Extract the (x, y) coordinate from the center of the cell holding the provided text.  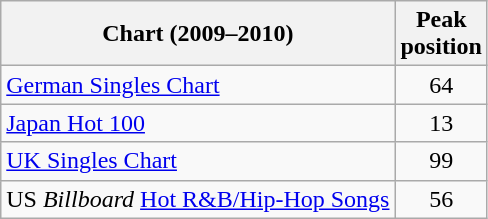
64 (441, 85)
German Singles Chart (198, 85)
56 (441, 199)
US Billboard Hot R&B/Hip-Hop Songs (198, 199)
13 (441, 123)
UK Singles Chart (198, 161)
99 (441, 161)
Chart (2009–2010) (198, 34)
Japan Hot 100 (198, 123)
Peakposition (441, 34)
